Find where the given text appears and provide that cell's center as [x, y] coordinate. 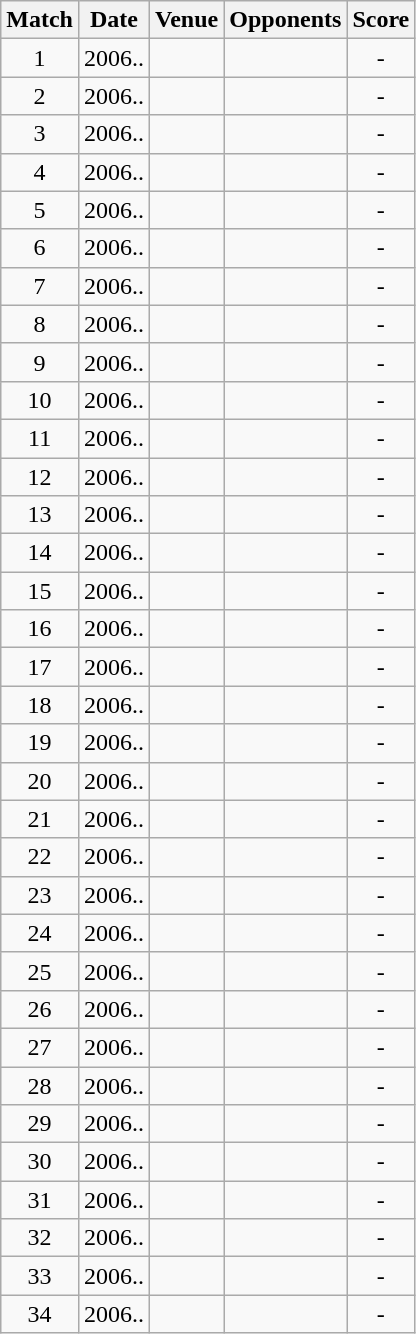
17 [40, 667]
4 [40, 172]
31 [40, 1200]
6 [40, 248]
23 [40, 895]
25 [40, 971]
11 [40, 438]
Opponents [286, 20]
9 [40, 362]
26 [40, 1009]
24 [40, 933]
28 [40, 1085]
2 [40, 96]
21 [40, 819]
16 [40, 629]
7 [40, 286]
1 [40, 58]
13 [40, 515]
10 [40, 400]
33 [40, 1276]
29 [40, 1124]
Venue [187, 20]
30 [40, 1162]
3 [40, 134]
32 [40, 1238]
20 [40, 781]
15 [40, 591]
14 [40, 553]
Score [381, 20]
34 [40, 1314]
27 [40, 1047]
12 [40, 477]
8 [40, 324]
18 [40, 705]
5 [40, 210]
22 [40, 857]
19 [40, 743]
Date [114, 20]
Match [40, 20]
